From the cell containing the given text, extract its center point as [X, Y] coordinate. 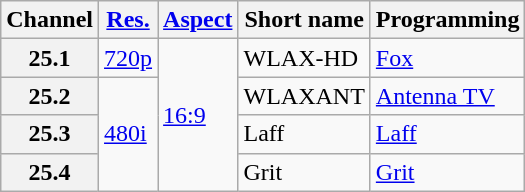
25.4 [50, 172]
Res. [128, 20]
Antenna TV [448, 96]
25.2 [50, 96]
Channel [50, 20]
WLAXANT [304, 96]
Fox [448, 58]
25.1 [50, 58]
WLAX-HD [304, 58]
16:9 [198, 115]
Short name [304, 20]
Programming [448, 20]
480i [128, 134]
25.3 [50, 134]
720p [128, 58]
Aspect [198, 20]
